Pinpoint the cell where the given text exists, returning its (X, Y) midpoint coordinate. 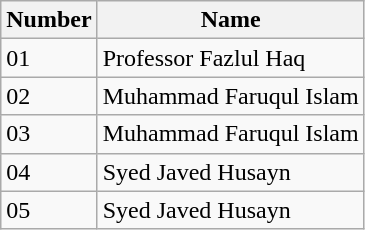
02 (49, 96)
05 (49, 210)
Number (49, 20)
01 (49, 58)
04 (49, 172)
Professor Fazlul Haq (230, 58)
Name (230, 20)
03 (49, 134)
